Capture the cell that displays the provided text and extract its (x, y) central coordinate. 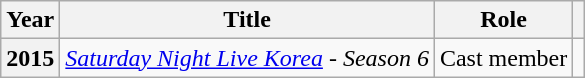
Saturday Night Live Korea - Season 6 (248, 58)
2015 (30, 58)
Role (503, 20)
Title (248, 20)
Year (30, 20)
Cast member (503, 58)
